Provide the [x, y] coordinate of the cell's center where the given text is located.  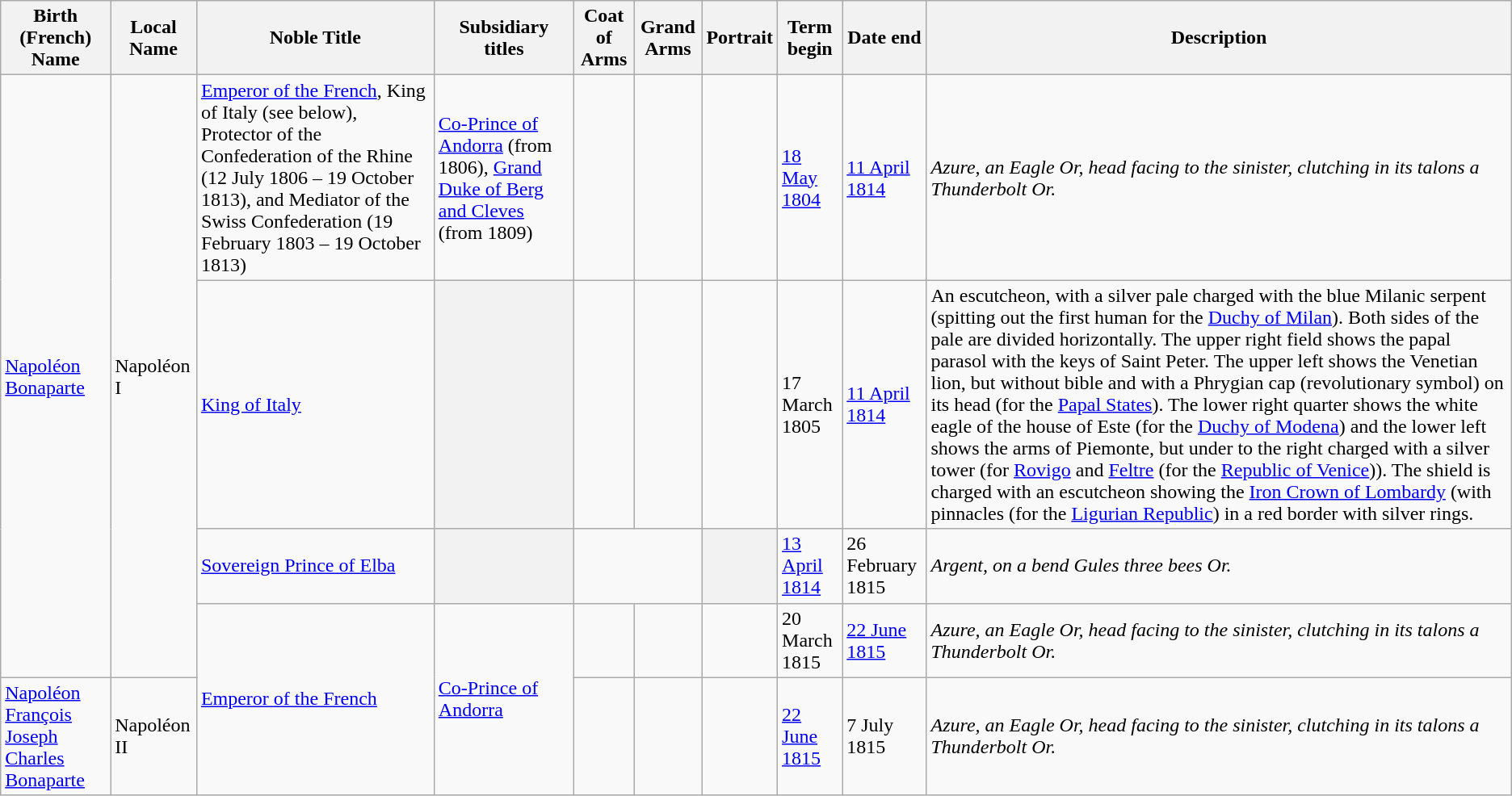
Term begin [810, 38]
26 February 1815 [884, 566]
Date end [884, 38]
Portrait [740, 38]
Napoléon II [153, 736]
Coat of Arms [604, 38]
King of Italy [315, 404]
18 May 1804 [810, 178]
Argent, on a bend Gules three bees Or. [1219, 566]
Emperor of the French [315, 699]
Subsidiary titles [504, 38]
Napoléon François Joseph Charles Bonaparte [56, 736]
Co-Prince of Andorra [504, 699]
Birth (French) Name [56, 38]
Noble Title [315, 38]
Napoléon I [153, 376]
Sovereign Prince of Elba [315, 566]
13 April 1814 [810, 566]
Local Name [153, 38]
7 July 1815 [884, 736]
Grand Arms [668, 38]
Description [1219, 38]
17 March 1805 [810, 404]
Co-Prince of Andorra (from 1806), Grand Duke of Berg and Cleves (from 1809) [504, 178]
Napoléon Bonaparte [56, 376]
20 March 1815 [810, 640]
